From the cell containing the given text, extract its center point as (x, y) coordinate. 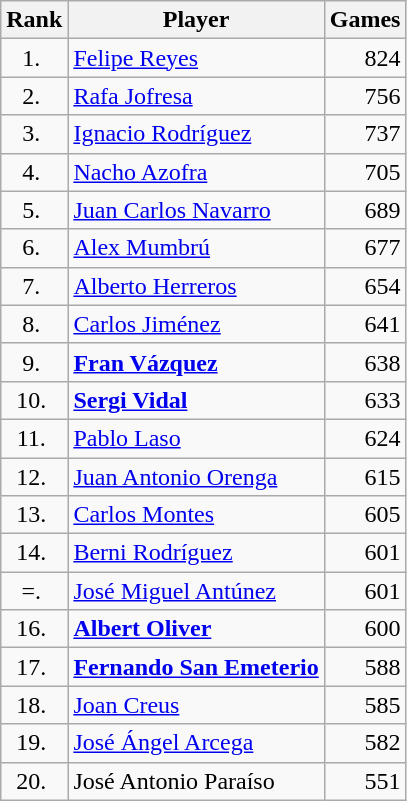
Fran Vázquez (196, 362)
705 (365, 172)
2. (34, 96)
José Antonio Paraíso (196, 781)
17. (34, 667)
Juan Antonio Orenga (196, 477)
585 (365, 705)
18. (34, 705)
Berni Rodríguez (196, 553)
7. (34, 286)
624 (365, 438)
4. (34, 172)
551 (365, 781)
615 (365, 477)
641 (365, 324)
Games (365, 20)
Player (196, 20)
Ignacio Rodríguez (196, 134)
633 (365, 400)
600 (365, 629)
Rank (34, 20)
638 (365, 362)
20. (34, 781)
756 (365, 96)
689 (365, 210)
6. (34, 248)
13. (34, 515)
824 (365, 58)
Felipe Reyes (196, 58)
8. (34, 324)
1. (34, 58)
Juan Carlos Navarro (196, 210)
Pablo Laso (196, 438)
Albert Oliver (196, 629)
16. (34, 629)
11. (34, 438)
12. (34, 477)
10. (34, 400)
737 (365, 134)
Nacho Azofra (196, 172)
José Miguel Antúnez (196, 591)
Fernando San Emeterio (196, 667)
Joan Creus (196, 705)
Carlos Montes (196, 515)
677 (365, 248)
=. (34, 591)
654 (365, 286)
9. (34, 362)
582 (365, 743)
14. (34, 553)
Alex Mumbrú (196, 248)
Sergi Vidal (196, 400)
605 (365, 515)
588 (365, 667)
5. (34, 210)
19. (34, 743)
Carlos Jiménez (196, 324)
Rafa Jofresa (196, 96)
3. (34, 134)
José Ángel Arcega (196, 743)
Alberto Herreros (196, 286)
